Output the (X, Y) coordinate of the center of the cell containing the given text.  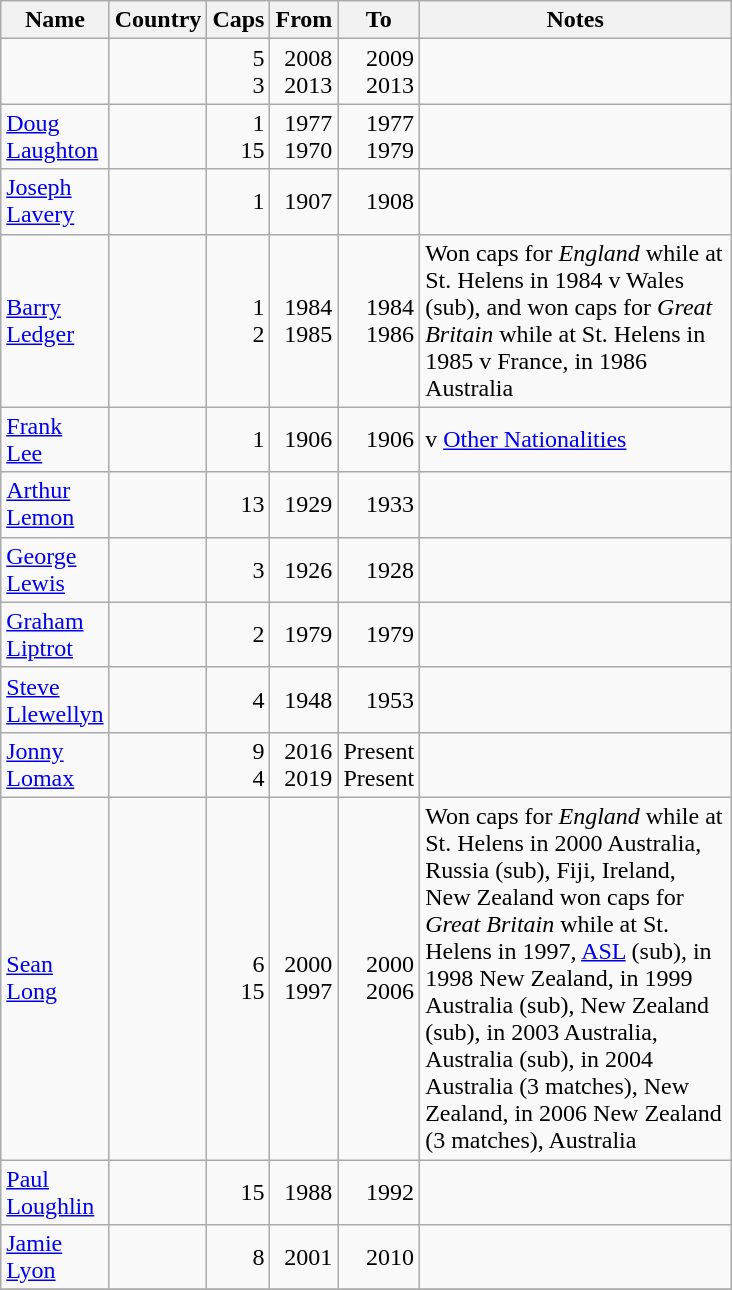
3 (238, 570)
To (379, 20)
2010 (379, 1258)
Barry Ledger (55, 320)
19771970 (304, 136)
Caps (238, 20)
From (304, 20)
8 (238, 1258)
1953 (379, 700)
1908 (379, 202)
Joseph Lavery (55, 202)
Name (55, 20)
1992 (379, 1192)
Arthur Lemon (55, 504)
PresentPresent (379, 764)
19841985 (304, 320)
Paul Loughlin (55, 1192)
1928 (379, 570)
19841986 (379, 320)
13 (238, 504)
v Other Nationalities (576, 440)
1988 (304, 1192)
20092013 (379, 72)
Graham Liptrot (55, 634)
1929 (304, 504)
20162019 (304, 764)
Frank Lee (55, 440)
20082013 (304, 72)
2001 (304, 1258)
15 (238, 1192)
George Lewis (55, 570)
1926 (304, 570)
19771979 (379, 136)
20001997 (304, 978)
20002006 (379, 978)
Jonny Lomax (55, 764)
1933 (379, 504)
Jamie Lyon (55, 1258)
Notes (576, 20)
Steve Llewellyn (55, 700)
1948 (304, 700)
Country (158, 20)
2 (238, 634)
115 (238, 136)
53 (238, 72)
615 (238, 978)
1907 (304, 202)
Doug Laughton (55, 136)
94 (238, 764)
12 (238, 320)
4 (238, 700)
Sean Long (55, 978)
